Return the (X, Y) coordinate for the center point of the cell that contains the specified text.  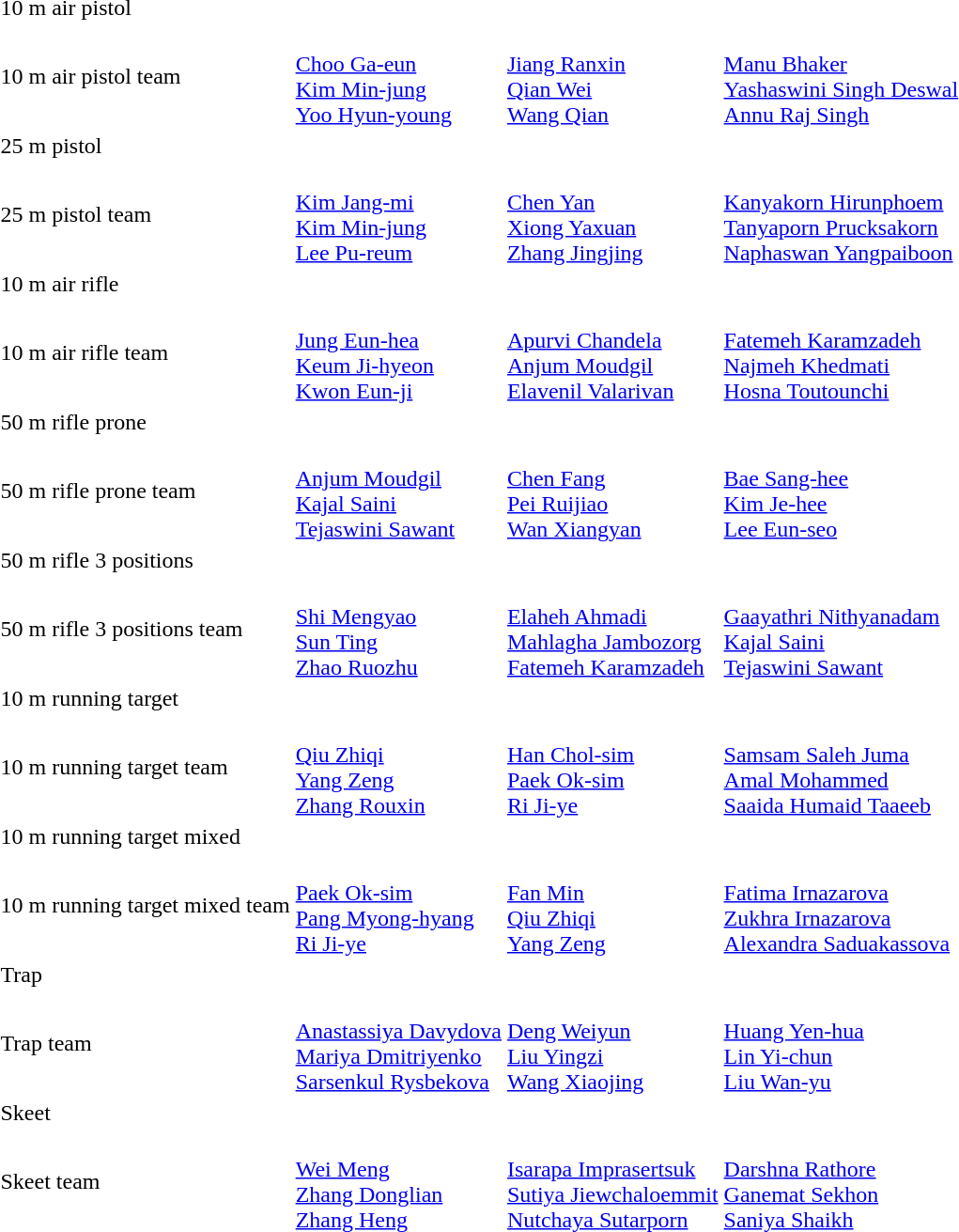
Elaheh AhmadiMahlagha JambozorgFatemeh Karamzadeh (612, 630)
Anjum MoudgilKajal SainiTejaswini Sawant (398, 491)
Anastassiya DavydovaMariya DmitriyenkoSarsenkul Rysbekova (398, 1043)
Jung Eun-heaKeum Ji-hyeonKwon Eun-ji (398, 353)
Han Chol-simPaek Ok-simRi Ji-ye (612, 767)
Chen YanXiong YaxuanZhang Jingjing (612, 214)
Chen FangPei RuijiaoWan Xiangyan (612, 491)
Jiang RanxinQian WeiWang Qian (612, 77)
Kim Jang-miKim Min-jungLee Pu-reum (398, 214)
Choo Ga-eunKim Min-jungYoo Hyun-young (398, 77)
Shi MengyaoSun TingZhao Ruozhu (398, 630)
Apurvi ChandelaAnjum MoudgilElavenil Valarivan (612, 353)
Qiu ZhiqiYang ZengZhang Rouxin (398, 767)
Fan MinQiu ZhiqiYang Zeng (612, 906)
Paek Ok-simPang Myong-hyangRi Ji-ye (398, 906)
Deng WeiyunLiu YingziWang Xiaojing (612, 1043)
